Scan for the cell matching the given text and deliver its [x, y] coordinate at center. 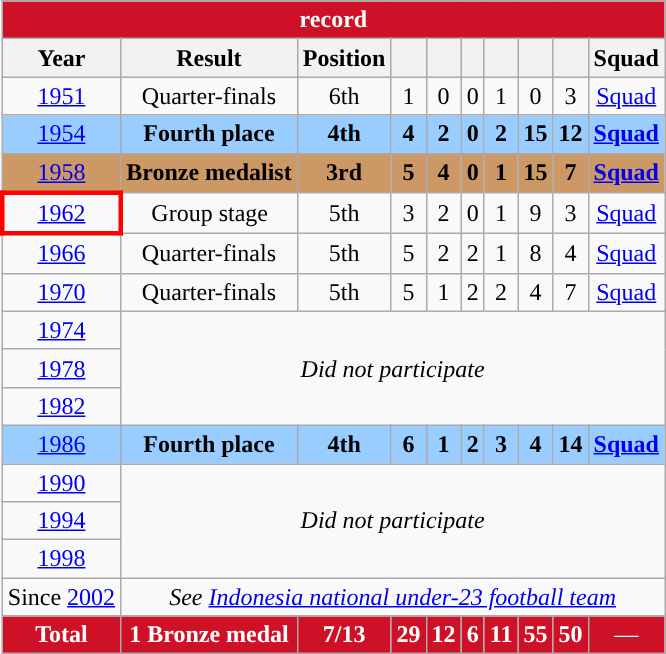
1962 [61, 214]
3rd [344, 173]
8 [536, 254]
1986 [61, 444]
6th [344, 96]
55 [536, 635]
11 [501, 635]
Year [61, 58]
Bronze medalist [210, 173]
1 Bronze medal [210, 635]
Position [344, 58]
14 [570, 444]
Since 2002 [61, 597]
1982 [61, 406]
1966 [61, 254]
Result [210, 58]
1998 [61, 559]
1990 [61, 483]
7/13 [344, 635]
1951 [61, 96]
1994 [61, 521]
1978 [61, 368]
29 [408, 635]
1974 [61, 330]
1970 [61, 292]
Group stage [210, 214]
1958 [61, 173]
record [333, 20]
— [626, 635]
See Indonesia national under-23 football team [393, 597]
50 [570, 635]
Total [61, 635]
1954 [61, 134]
9 [536, 214]
